Provide the (X, Y) coordinate of the cell's center where the given text is located.  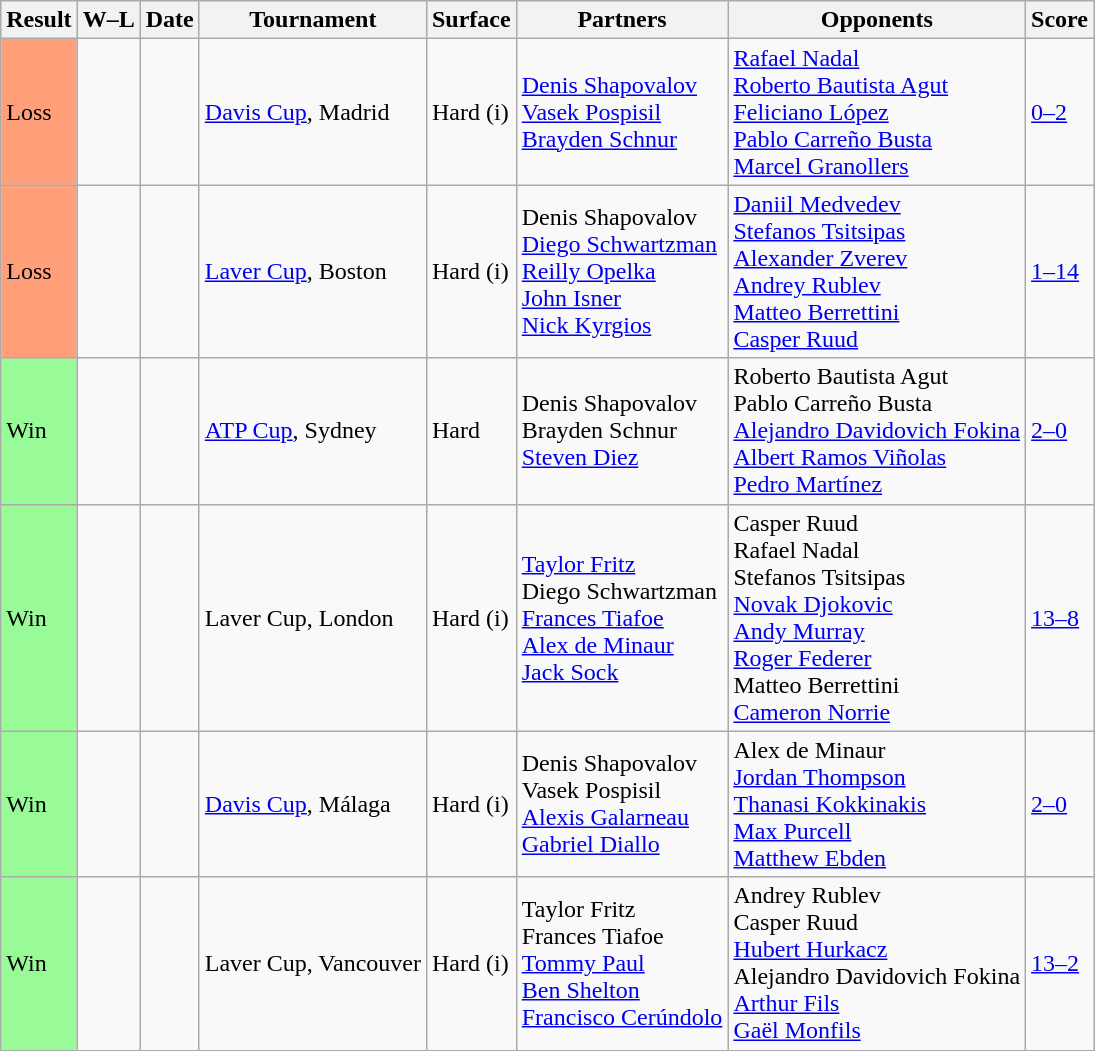
Denis Shapovalov Vasek Pospisil Brayden Schnur (622, 112)
Tournament (312, 20)
Alex de Minaur Jordan Thompson Thanasi Kokkinakis Max Purcell Matthew Ebden (877, 804)
Roberto Bautista Agut Pablo Carreño Busta Alejandro Davidovich Fokina Albert Ramos Viñolas Pedro Martínez (877, 431)
Taylor Fritz Diego Schwartzman Frances Tiafoe Alex de Minaur Jack Sock (622, 618)
Partners (622, 20)
1–14 (1060, 272)
Denis Shapovalov Diego Schwartzman Reilly Opelka John Isner Nick Kyrgios (622, 272)
Denis Shapovalov Brayden Schnur Steven Diez (622, 431)
Laver Cup, Boston (312, 272)
Laver Cup, Vancouver (312, 964)
Laver Cup, London (312, 618)
W–L (108, 20)
Andrey Rublev Casper Ruud Hubert Hurkacz Alejandro Davidovich Fokina Arthur Fils Gaël Monfils (877, 964)
Result (39, 20)
0–2 (1060, 112)
Davis Cup, Málaga (312, 804)
13–2 (1060, 964)
Daniil Medvedev Stefanos Tsitsipas Alexander Zverev Andrey Rublev Matteo Berrettini Casper Ruud (877, 272)
Rafael Nadal Roberto Bautista Agut Feliciano López Pablo Carreño Busta Marcel Granollers (877, 112)
Surface (471, 20)
Davis Cup, Madrid (312, 112)
Date (170, 20)
Score (1060, 20)
Hard (471, 431)
Denis Shapovalov Vasek Pospisil Alexis Galarneau Gabriel Diallo (622, 804)
ATP Cup, Sydney (312, 431)
Opponents (877, 20)
Taylor Fritz Frances Tiafoe Tommy Paul Ben Shelton Francisco Cerúndolo (622, 964)
13–8 (1060, 618)
Casper Ruud Rafael Nadal Stefanos Tsitsipas Novak Djokovic Andy Murray Roger Federer Matteo Berrettini Cameron Norrie (877, 618)
